Return [X, Y] of the center of cell containing provided text 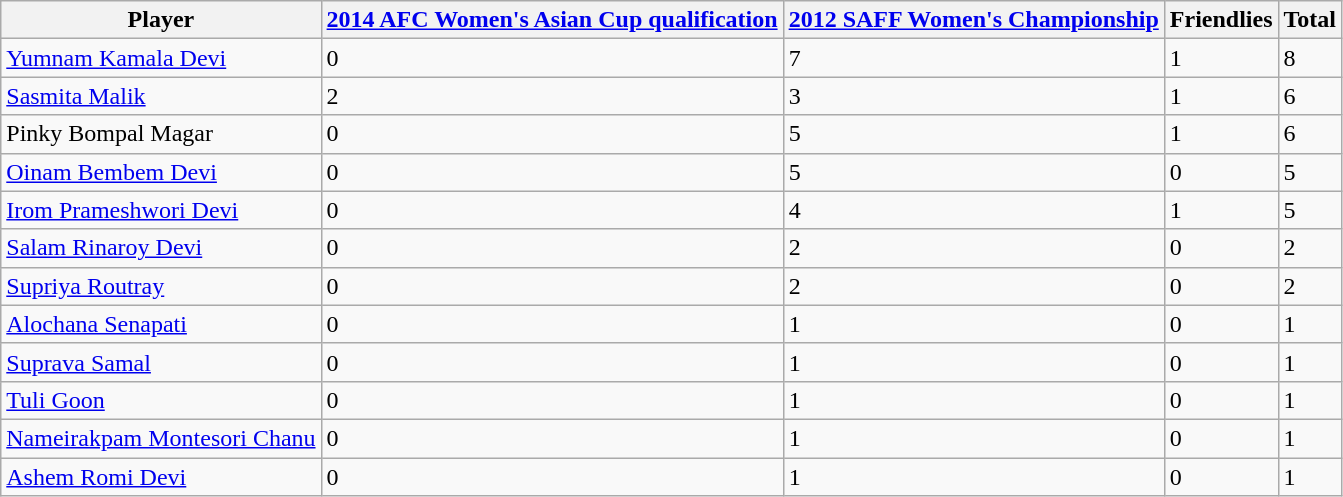
Suprava Samal [161, 362]
Salam Rinaroy Devi [161, 248]
7 [974, 58]
Nameirakpam Montesori Chanu [161, 438]
3 [974, 96]
Supriya Routray [161, 286]
4 [974, 210]
Pinky Bompal Magar [161, 134]
8 [1310, 58]
Friendlies [1221, 20]
Yumnam Kamala Devi [161, 58]
Alochana Senapati [161, 324]
Total [1310, 20]
Irom Prameshwori Devi [161, 210]
Player [161, 20]
2014 AFC Women's Asian Cup qualification [552, 20]
Sasmita Malik [161, 96]
2012 SAFF Women's Championship [974, 20]
Oinam Bembem Devi [161, 172]
Ashem Romi Devi [161, 477]
Tuli Goon [161, 400]
